Pinpoint the cell where the given text exists, returning its [X, Y] midpoint coordinate. 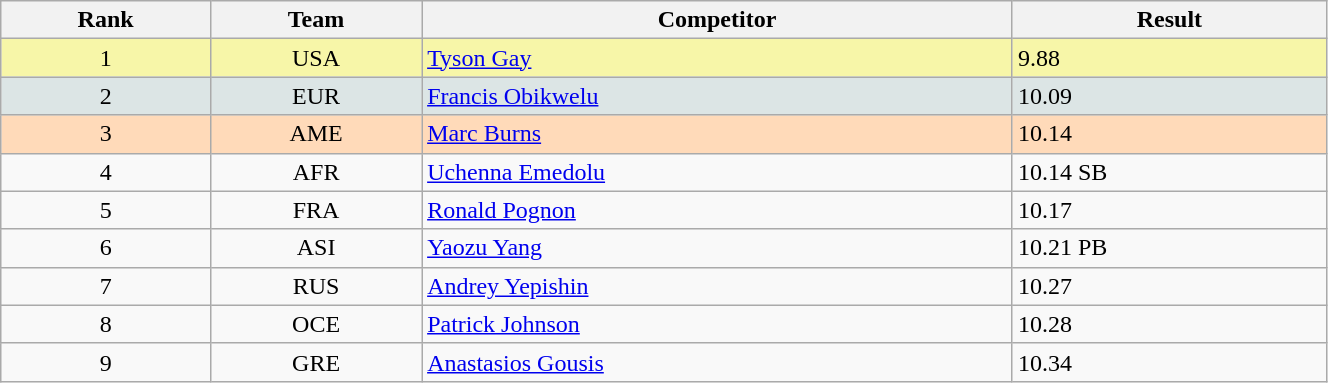
Result [1169, 20]
4 [106, 172]
10.34 [1169, 362]
9.88 [1169, 58]
10.21 PB [1169, 248]
Francis Obikwelu [718, 96]
5 [106, 210]
10.14 [1169, 134]
ASI [316, 248]
Tyson Gay [718, 58]
7 [106, 286]
6 [106, 248]
Rank [106, 20]
USA [316, 58]
3 [106, 134]
10.28 [1169, 324]
2 [106, 96]
8 [106, 324]
Andrey Yepishin [718, 286]
AME [316, 134]
Ronald Pognon [718, 210]
Patrick Johnson [718, 324]
Team [316, 20]
AFR [316, 172]
Anastasios Gousis [718, 362]
9 [106, 362]
10.17 [1169, 210]
10.27 [1169, 286]
OCE [316, 324]
10.09 [1169, 96]
GRE [316, 362]
Competitor [718, 20]
1 [106, 58]
EUR [316, 96]
10.14 SB [1169, 172]
FRA [316, 210]
Uchenna Emedolu [718, 172]
RUS [316, 286]
Yaozu Yang [718, 248]
Marc Burns [718, 134]
